Return the [x, y] coordinate for the center point of the cell that contains the specified text.  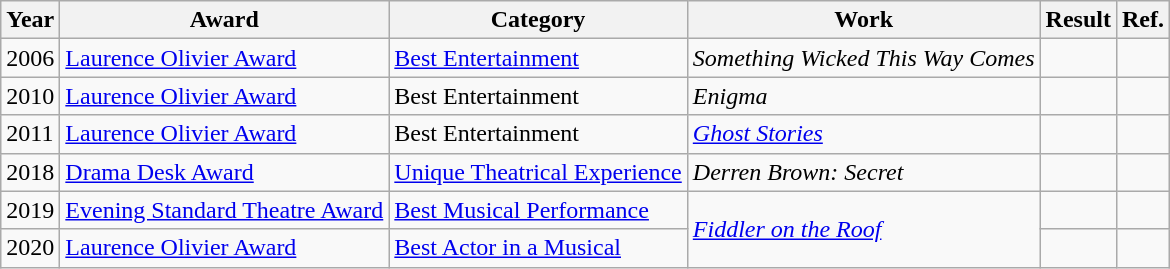
2006 [30, 58]
Drama Desk Award [224, 172]
Fiddler on the Roof [864, 229]
Best Musical Performance [538, 210]
2019 [30, 210]
Category [538, 20]
Ghost Stories [864, 134]
Evening Standard Theatre Award [224, 210]
Year [30, 20]
Ref. [1142, 20]
Something Wicked This Way Comes [864, 58]
Award [224, 20]
2018 [30, 172]
Work [864, 20]
2010 [30, 96]
Result [1078, 20]
Derren Brown: Secret [864, 172]
Unique Theatrical Experience [538, 172]
Enigma [864, 96]
Best Actor in a Musical [538, 248]
2011 [30, 134]
2020 [30, 248]
